Scan for the cell matching the given text and deliver its (x, y) coordinate at center. 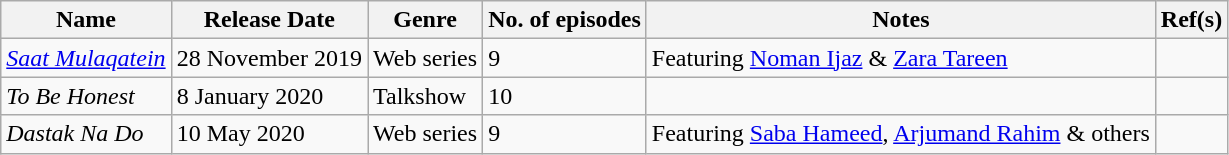
No. of episodes (565, 20)
Dastak Na Do (86, 134)
28 November 2019 (269, 58)
Featuring Noman Ijaz & Zara Tareen (900, 58)
Name (86, 20)
10 May 2020 (269, 134)
Ref(s) (1191, 20)
Notes (900, 20)
Saat Mulaqatein (86, 58)
Genre (426, 20)
10 (565, 96)
8 January 2020 (269, 96)
Featuring Saba Hameed, Arjumand Rahim & others (900, 134)
Release Date (269, 20)
To Be Honest (86, 96)
Talkshow (426, 96)
